Pinpoint the cell where the given text exists, returning its [X, Y] midpoint coordinate. 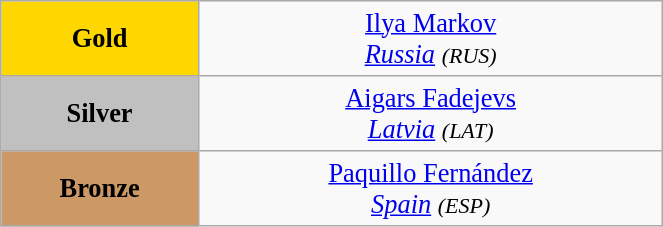
Ilya MarkovRussia (RUS) [430, 38]
Silver [100, 112]
Aigars FadejevsLatvia (LAT) [430, 112]
Gold [100, 38]
Bronze [100, 188]
Paquillo FernándezSpain (ESP) [430, 188]
